Scan for the cell matching the given text and deliver its (x, y) coordinate at center. 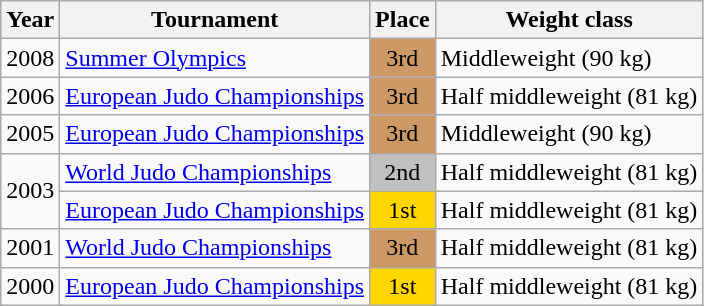
Year (30, 20)
2001 (30, 248)
2000 (30, 286)
2nd (403, 172)
Tournament (215, 20)
2006 (30, 96)
Summer Olympics (215, 58)
2008 (30, 58)
2003 (30, 191)
2005 (30, 134)
Weight class (569, 20)
Place (403, 20)
